Scan for the cell matching the given text and deliver its (X, Y) coordinate at center. 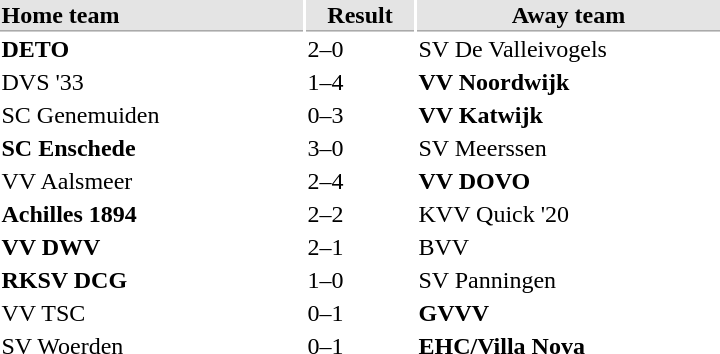
Away team (568, 16)
2–4 (360, 181)
SV Panningen (568, 281)
0–3 (360, 115)
VV Aalsmeer (152, 181)
KVV Quick '20 (568, 215)
SC Genemuiden (152, 115)
2–1 (360, 247)
DETO (152, 49)
RKSV DCG (152, 281)
SV De Valleivogels (568, 49)
VV DWV (152, 247)
Home team (152, 16)
1–4 (360, 83)
VV DOVO (568, 181)
SV Meerssen (568, 149)
BVV (568, 247)
2–0 (360, 49)
1–0 (360, 281)
GVVV (568, 313)
VV Katwijk (568, 115)
0–1 (360, 313)
DVS '33 (152, 83)
VV TSC (152, 313)
3–0 (360, 149)
SC Enschede (152, 149)
VV Noordwijk (568, 83)
2–2 (360, 215)
Achilles 1894 (152, 215)
Result (360, 16)
